Identify which cell holds the provided text, then report its (x, y) central coordinate. 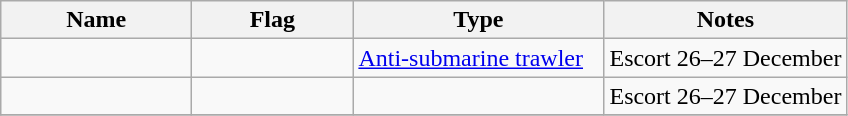
Notes (726, 20)
Flag (272, 20)
Type (478, 20)
Name (96, 20)
Anti-submarine trawler (478, 58)
